Provide the (x, y) coordinate of the cell's center where the given text is located.  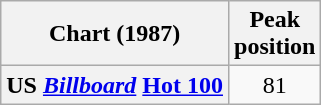
US Billboard Hot 100 (115, 85)
81 (275, 85)
Peakposition (275, 34)
Chart (1987) (115, 34)
